Detect which cell encompasses the target text, then output its (x, y) center coordinate. 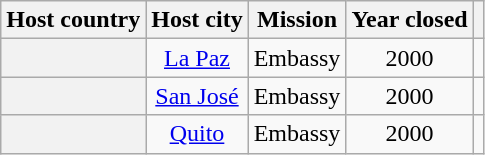
La Paz (197, 58)
Mission (297, 20)
Quito (197, 134)
San José (197, 96)
Year closed (410, 20)
Host city (197, 20)
Host country (74, 20)
